Provide the [X, Y] coordinate of the cell's center where the given text is located.  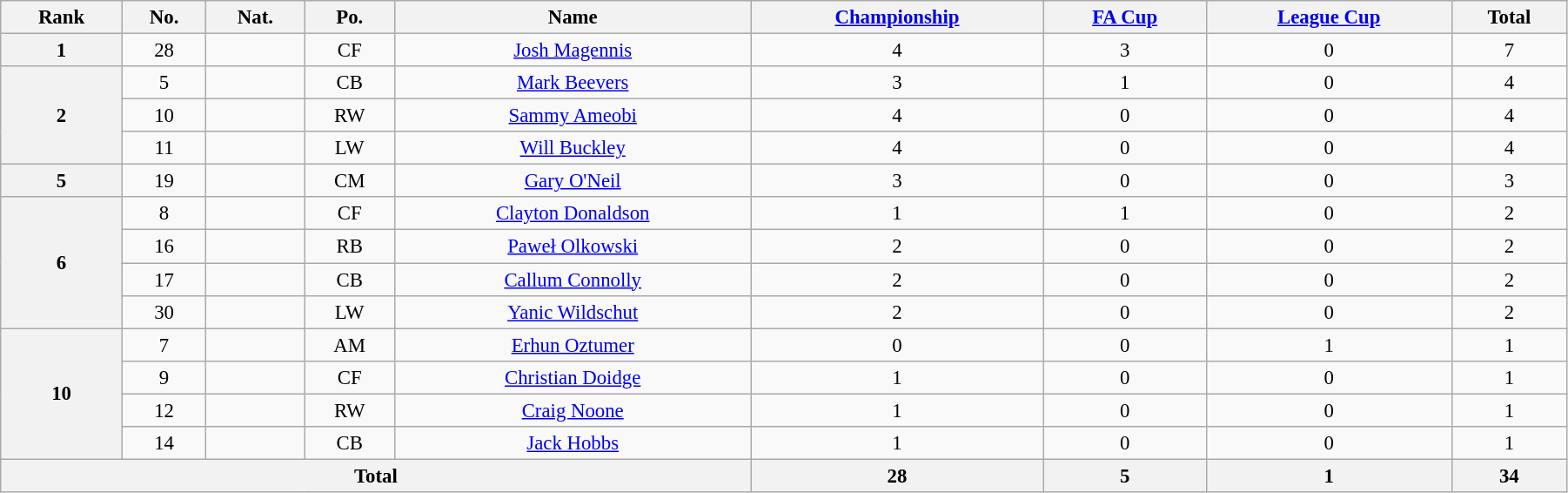
Erhun Oztumer [573, 345]
RB [350, 246]
11 [164, 148]
Yanic Wildschut [573, 312]
League Cup [1329, 17]
19 [164, 181]
FA Cup [1124, 17]
34 [1509, 476]
CM [350, 181]
17 [164, 280]
Callum Connolly [573, 280]
6 [62, 262]
Jack Hobbs [573, 443]
Will Buckley [573, 148]
Name [573, 17]
30 [164, 312]
8 [164, 213]
16 [164, 246]
Clayton Donaldson [573, 213]
9 [164, 377]
Championship [897, 17]
Sammy Ameobi [573, 116]
Gary O'Neil [573, 181]
Rank [62, 17]
Mark Beevers [573, 83]
No. [164, 17]
AM [350, 345]
Paweł Olkowski [573, 246]
14 [164, 443]
Nat. [256, 17]
12 [164, 410]
Po. [350, 17]
Josh Magennis [573, 51]
Craig Noone [573, 410]
Christian Doidge [573, 377]
